Capture the cell that displays the provided text and extract its [x, y] central coordinate. 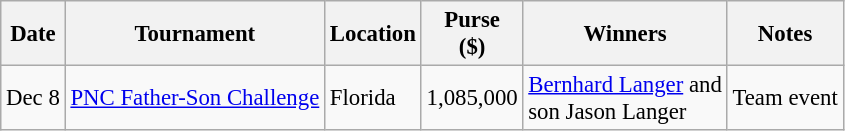
Notes [785, 34]
Location [374, 34]
Purse($) [472, 34]
PNC Father-Son Challenge [194, 98]
Dec 8 [33, 98]
Team event [785, 98]
Winners [625, 34]
Date [33, 34]
Tournament [194, 34]
Bernhard Langer andson Jason Langer [625, 98]
Florida [374, 98]
1,085,000 [472, 98]
